From the cell containing the given text, extract its center point as [X, Y] coordinate. 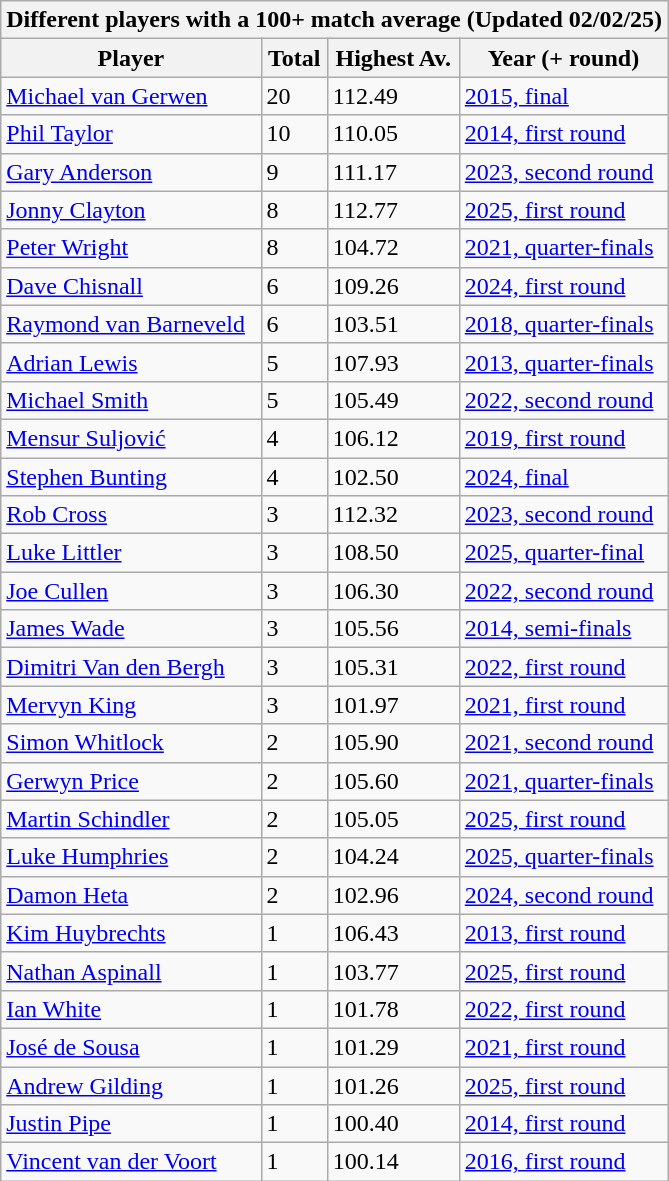
2024, first round [563, 286]
Dimitri Van den Bergh [131, 667]
Justin Pipe [131, 1124]
20 [294, 96]
100.40 [393, 1124]
110.05 [393, 134]
Rob Cross [131, 515]
Year (+ round) [563, 58]
105.49 [393, 400]
106.30 [393, 591]
105.05 [393, 819]
2024, second round [563, 895]
2015, final [563, 96]
112.77 [393, 210]
Andrew Gilding [131, 1085]
103.77 [393, 971]
2018, quarter-finals [563, 324]
Adrian Lewis [131, 362]
Highest Av. [393, 58]
105.31 [393, 667]
2013, first round [563, 933]
103.51 [393, 324]
2014, semi-finals [563, 629]
Gerwyn Price [131, 781]
101.78 [393, 1009]
Joe Cullen [131, 591]
Michael van Gerwen [131, 96]
109.26 [393, 286]
José de Sousa [131, 1047]
Different players with a 100+ match average (Updated 02/02/25) [334, 20]
102.96 [393, 895]
Mervyn King [131, 705]
Michael Smith [131, 400]
100.14 [393, 1162]
112.32 [393, 515]
Ian White [131, 1009]
Kim Huybrechts [131, 933]
Jonny Clayton [131, 210]
105.56 [393, 629]
2019, first round [563, 438]
9 [294, 172]
105.90 [393, 743]
104.24 [393, 857]
Peter Wright [131, 248]
Damon Heta [131, 895]
Simon Whitlock [131, 743]
Dave Chisnall [131, 286]
Vincent van der Voort [131, 1162]
Martin Schindler [131, 819]
111.17 [393, 172]
James Wade [131, 629]
2024, final [563, 477]
101.97 [393, 705]
107.93 [393, 362]
Stephen Bunting [131, 477]
2025, quarter-final [563, 553]
Player [131, 58]
2025, quarter-finals [563, 857]
10 [294, 134]
Luke Littler [131, 553]
Nathan Aspinall [131, 971]
106.12 [393, 438]
Raymond van Barneveld [131, 324]
102.50 [393, 477]
Phil Taylor [131, 134]
Mensur Suljović [131, 438]
2013, quarter-finals [563, 362]
2016, first round [563, 1162]
101.29 [393, 1047]
Gary Anderson [131, 172]
112.49 [393, 96]
108.50 [393, 553]
Luke Humphries [131, 857]
101.26 [393, 1085]
105.60 [393, 781]
Total [294, 58]
104.72 [393, 248]
2021, second round [563, 743]
106.43 [393, 933]
